Search for the cell housing the specified text and yield its [X, Y] center coordinate. 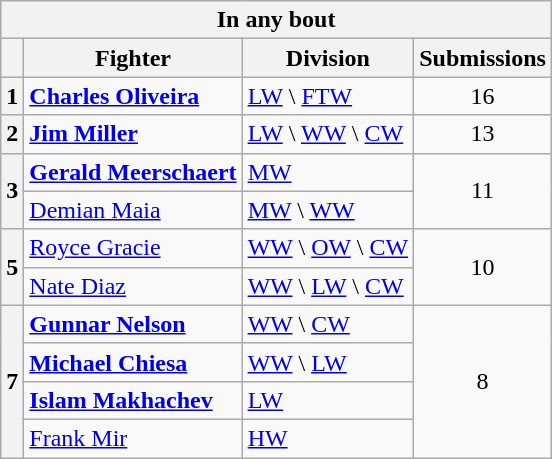
Jim Miller [133, 134]
LW [328, 400]
7 [12, 381]
Gerald Meerschaert [133, 172]
Gunnar Nelson [133, 324]
2 [12, 134]
13 [483, 134]
WW \ LW \ CW [328, 286]
Royce Gracie [133, 248]
MW \ WW [328, 210]
Charles Oliveira [133, 96]
WW \ OW \ CW [328, 248]
Division [328, 58]
Submissions [483, 58]
WW \ CW [328, 324]
11 [483, 191]
Frank Mir [133, 438]
10 [483, 267]
MW [328, 172]
LW \ FTW [328, 96]
8 [483, 381]
3 [12, 191]
5 [12, 267]
Demian Maia [133, 210]
LW \ WW \ CW [328, 134]
Islam Makhachev [133, 400]
WW \ LW [328, 362]
In any bout [276, 20]
1 [12, 96]
Michael Chiesa [133, 362]
Nate Diaz [133, 286]
HW [328, 438]
16 [483, 96]
Fighter [133, 58]
